Locate the cell with the specified text and output its [X, Y] center coordinate. 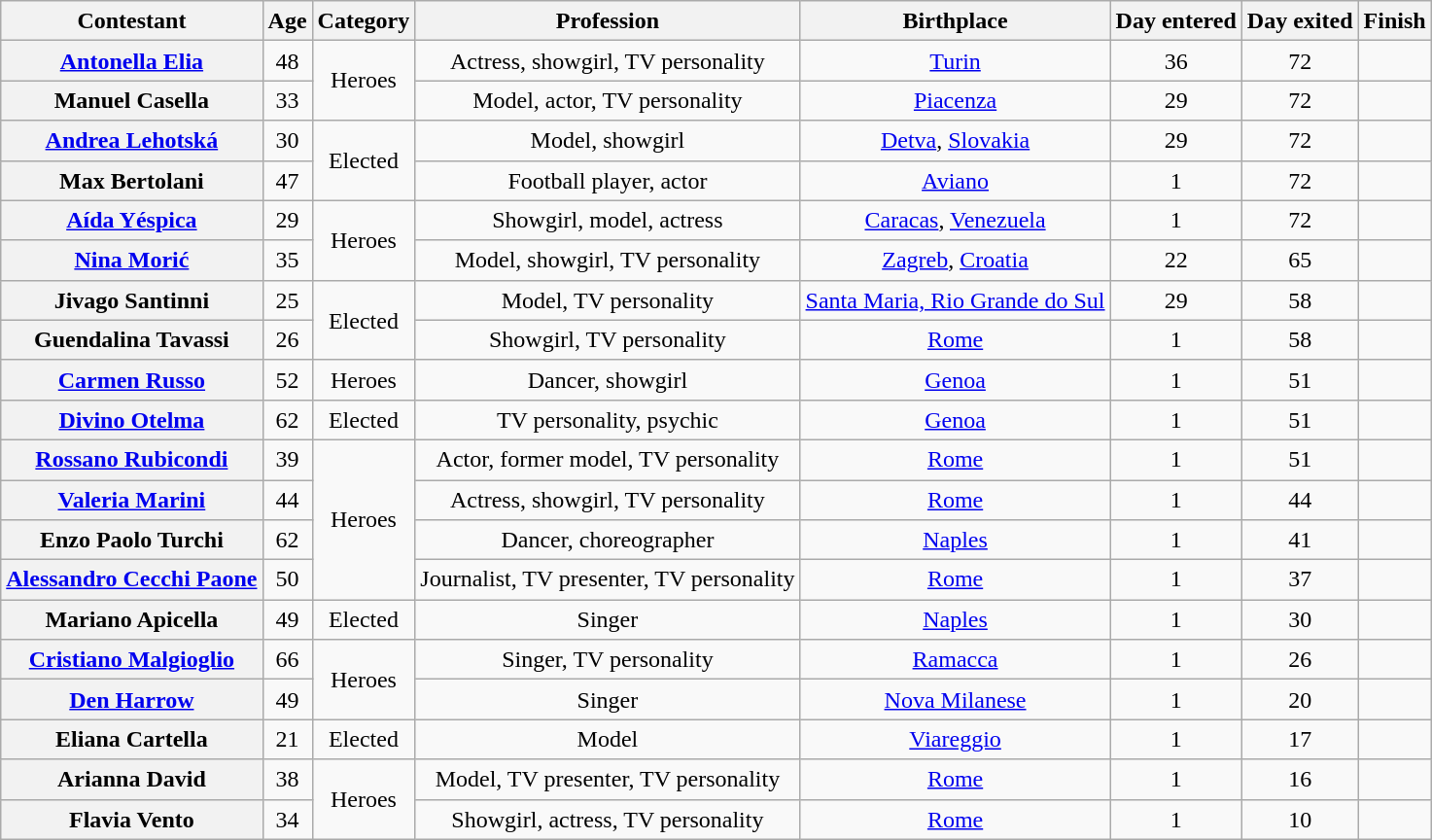
Enzo Paolo Turchi [132, 541]
Model, actor, TV personality [608, 101]
Guendalina Tavassi [132, 340]
16 [1300, 780]
Aviano [955, 181]
38 [288, 780]
Max Bertolani [132, 181]
Ramacca [955, 659]
Dancer, choreographer [608, 541]
Antonella Elia [132, 60]
Den Harrow [132, 700]
Andrea Lehotská [132, 140]
Finish [1394, 21]
Model, TV presenter, TV personality [608, 780]
Zagreb, Croatia [955, 261]
Nina Morić [132, 261]
50 [288, 579]
Piacenza [955, 101]
Day exited [1300, 21]
65 [1300, 261]
Valeria Marini [132, 500]
Nova Milanese [955, 700]
21 [288, 739]
Birthplace [955, 21]
37 [1300, 579]
Profession [608, 21]
Model [608, 739]
Dancer, showgirl [608, 379]
33 [288, 101]
Model, showgirl, TV personality [608, 261]
Day entered [1176, 21]
Eliana Cartella [132, 739]
20 [1300, 700]
Detva, Slovakia [955, 140]
Age [288, 21]
10 [1300, 819]
Singer, TV personality [608, 659]
Showgirl, model, actress [608, 220]
22 [1176, 261]
Showgirl, TV personality [608, 340]
Aída Yéspica [132, 220]
TV personality, psychic [608, 420]
41 [1300, 541]
39 [288, 459]
Rossano Rubicondi [132, 459]
34 [288, 819]
Cristiano Malgioglio [132, 659]
Caracas, Venezuela [955, 220]
Football player, actor [608, 181]
Divino Otelma [132, 420]
52 [288, 379]
Turin [955, 60]
Santa Maria, Rio Grande do Sul [955, 299]
Model, TV personality [608, 299]
Manuel Casella [132, 101]
47 [288, 181]
48 [288, 60]
36 [1176, 60]
Model, showgirl [608, 140]
Showgirl, actress, TV personality [608, 819]
Contestant [132, 21]
Jivago Santinni [132, 299]
17 [1300, 739]
35 [288, 261]
Alessandro Cecchi Paone [132, 579]
Actor, former model, TV personality [608, 459]
Category [364, 21]
Mariano Apicella [132, 620]
25 [288, 299]
66 [288, 659]
Carmen Russo [132, 379]
Viareggio [955, 739]
Flavia Vento [132, 819]
Journalist, TV presenter, TV personality [608, 579]
Arianna David [132, 780]
